From the cell containing the given text, extract its center point as (x, y) coordinate. 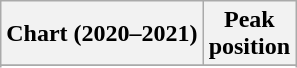
Chart (2020–2021) (102, 34)
Peakposition (249, 34)
